Return (X, Y) of the center of cell containing provided text 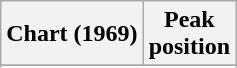
Peakposition (189, 34)
Chart (1969) (72, 34)
